Output the [x, y] coordinate of the center of the cell containing the given text.  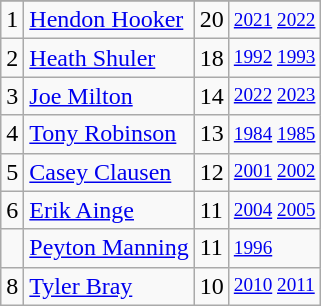
2 [12, 58]
2001 2002 [274, 172]
2004 2005 [274, 210]
Joe Milton [109, 96]
13 [212, 134]
18 [212, 58]
2010 2011 [274, 286]
Casey Clausen [109, 172]
3 [12, 96]
4 [12, 134]
Heath Shuler [109, 58]
14 [212, 96]
Hendon Hooker [109, 20]
Peyton Manning [109, 248]
12 [212, 172]
1 [12, 20]
1984 1985 [274, 134]
20 [212, 20]
2021 2022 [274, 20]
10 [212, 286]
Erik Ainge [109, 210]
5 [12, 172]
Tyler Bray [109, 286]
2022 2023 [274, 96]
8 [12, 286]
1992 1993 [274, 58]
1996 [274, 248]
6 [12, 210]
Tony Robinson [109, 134]
